Pinpoint the cell where the given text exists, returning its [X, Y] midpoint coordinate. 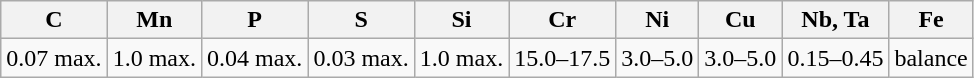
0.07 max. [54, 58]
Cu [740, 20]
0.03 max. [361, 58]
Nb, Ta [836, 20]
Mn [154, 20]
Ni [658, 20]
0.15–0.45 [836, 58]
S [361, 20]
balance [931, 58]
Si [461, 20]
0.04 max. [255, 58]
15.0–17.5 [562, 58]
Fe [931, 20]
Cr [562, 20]
P [255, 20]
C [54, 20]
